Pinpoint the cell where the given text exists, returning its (X, Y) midpoint coordinate. 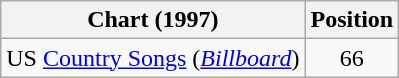
66 (352, 58)
Position (352, 20)
Chart (1997) (153, 20)
US Country Songs (Billboard) (153, 58)
